Identify which cell holds the provided text, then report its [x, y] central coordinate. 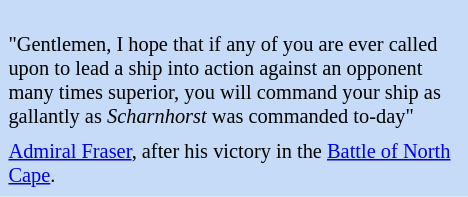
Admiral Fraser, after his victory in the Battle of North Cape. [234, 164]
